Scan for the cell matching the given text and deliver its (X, Y) coordinate at center. 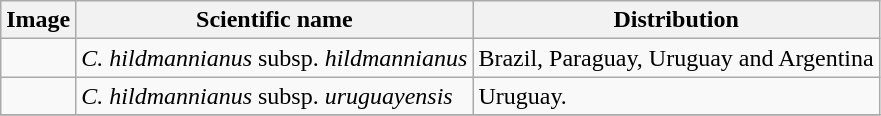
Uruguay. (676, 96)
Image (38, 20)
C. hildmannianus subsp. uruguayensis (274, 96)
Brazil, Paraguay, Uruguay and Argentina (676, 58)
Distribution (676, 20)
Scientific name (274, 20)
C. hildmannianus subsp. hildmannianus (274, 58)
